Capture the cell that displays the provided text and extract its (x, y) central coordinate. 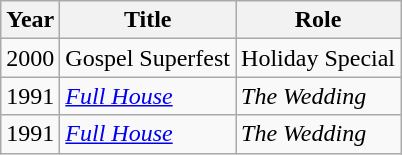
Role (318, 20)
Holiday Special (318, 58)
Gospel Superfest (148, 58)
2000 (30, 58)
Title (148, 20)
Year (30, 20)
